Extract the (X, Y) coordinate from the center of the cell holding the provided text.  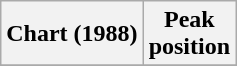
Peakposition (189, 34)
Chart (1988) (72, 34)
